Extract the [X, Y] coordinate from the center of the cell holding the provided text.  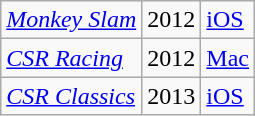
Mac [228, 58]
CSR Classics [72, 96]
Monkey Slam [72, 20]
2013 [172, 96]
CSR Racing [72, 58]
